Locate the cell with the specified text and output its [x, y] center coordinate. 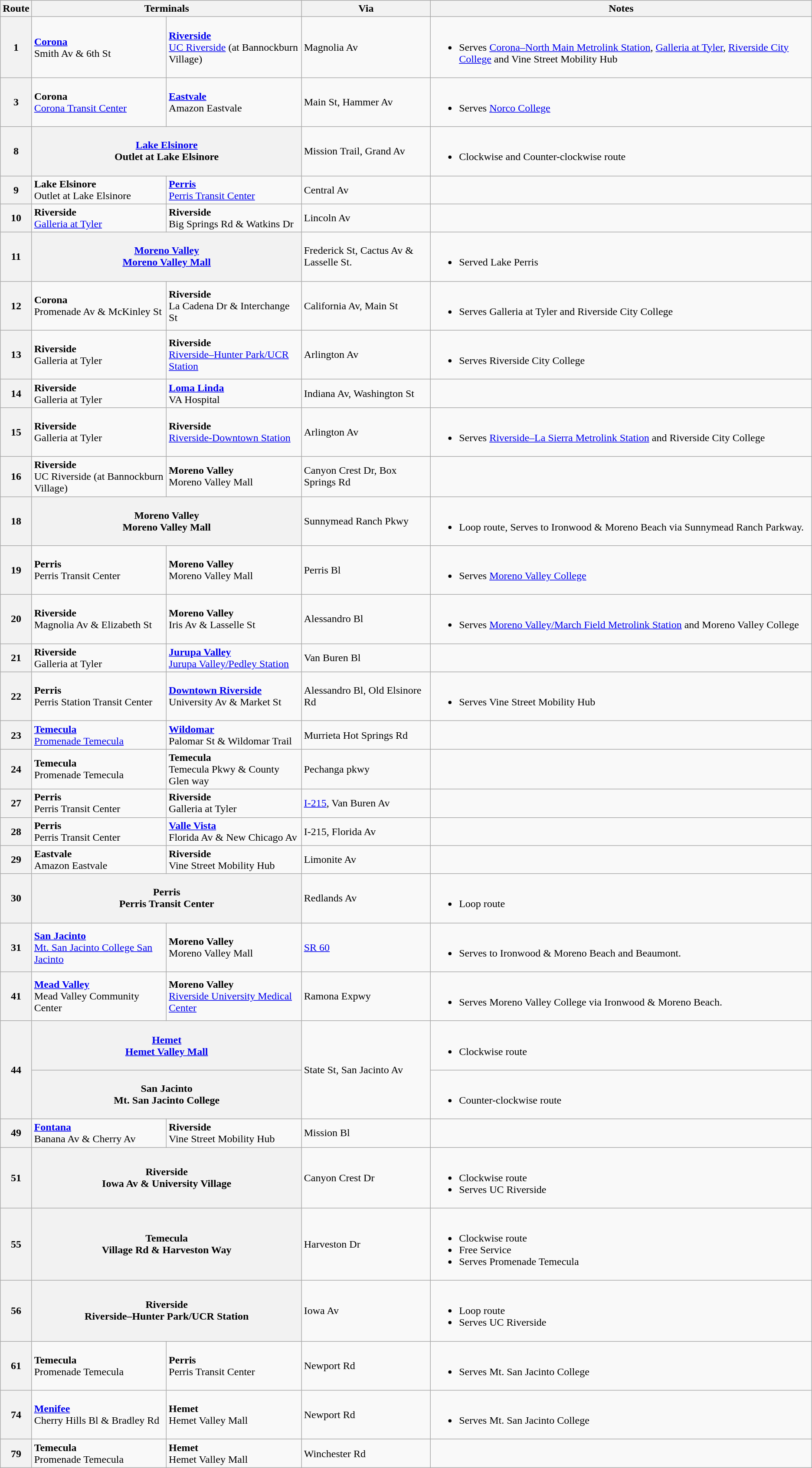
41 [16, 996]
20 [16, 619]
28 [16, 831]
29 [16, 860]
Serves Galleria at Tyler and Riverside City College [621, 305]
RiversideBig Springs Rd & Watkins Dr [234, 218]
Magnolia Av [366, 47]
Alessandro Bl [366, 619]
61 [16, 1366]
Serves Moreno Valley College via Ironwood & Moreno Beach. [621, 996]
TemeculaVillage Rd & Harveston Way [167, 1244]
9 [16, 190]
Main St, Hammer Av [366, 102]
8 [16, 151]
San JacintoMt. San Jacinto College San Jacinto [99, 947]
Frederick St, Cactus Av & Lasselle St. [366, 257]
Via [366, 9]
Sunnymead Ranch Pkwy [366, 521]
3 [16, 102]
RiversideMagnolia Av & Elizabeth St [99, 619]
Loop route, Serves to Ironwood & Moreno Beach via Sunnymead Ranch Parkway. [621, 521]
Clockwise route [621, 1045]
MenifeeCherry Hills Bl & Bradley Rd [99, 1415]
Redlands Av [366, 898]
I-215, Van Buren Av [366, 803]
State St, San Jacinto Av [366, 1070]
Loop route [621, 898]
27 [16, 803]
Canyon Crest Dr, Box Springs Rd [366, 476]
Ramona Expwy [366, 996]
Harveston Dr [366, 1244]
Winchester Rd [366, 1453]
Mead ValleyMead Valley Community Center [99, 996]
Alessandro Bl, Old Elsinore Rd [366, 697]
74 [16, 1415]
22 [16, 697]
PerrisPerris Station Transit Center [99, 697]
13 [16, 355]
44 [16, 1070]
Valle VistaFlorida Av & New Chicago Av [234, 831]
30 [16, 898]
Canyon Crest Dr [366, 1177]
Mission Bl [366, 1133]
CoronaSmith Av & 6th St [99, 47]
Serves Norco College [621, 102]
TemeculaTemecula Pkwy & County Glen way [234, 769]
Serves Moreno Valley College [621, 570]
Clockwise routeFree ServiceServes Promenade Temecula [621, 1244]
49 [16, 1133]
San JacintoMt. San Jacinto College [167, 1094]
RiversideRiverside-Downtown Station [234, 432]
Served Lake Perris [621, 257]
California Av, Main St [366, 305]
31 [16, 947]
14 [16, 393]
18 [16, 521]
24 [16, 769]
Notes [621, 9]
Moreno ValleyRiverside University Medical Center [234, 996]
Van Buren Bl [366, 658]
21 [16, 658]
51 [16, 1177]
Central Av [366, 190]
Serves Riverside City College [621, 355]
Loop routeServes UC Riverside [621, 1311]
I-215, Florida Av [366, 831]
16 [16, 476]
Lincoln Av [366, 218]
19 [16, 570]
RiversideIowa Av & University Village [167, 1177]
Limonite Av [366, 860]
Murrieta Hot Springs Rd [366, 735]
55 [16, 1244]
Downtown RiversideUniversity Av & Market St [234, 697]
Jurupa ValleyJurupa Valley/Pedley Station [234, 658]
1 [16, 47]
23 [16, 735]
Serves Vine Street Mobility Hub [621, 697]
Route [16, 9]
FontanaBanana Av & Cherry Av [99, 1133]
Mission Trail, Grand Av [366, 151]
Indiana Av, Washington St [366, 393]
Terminals [167, 9]
Pechanga pkwy [366, 769]
79 [16, 1453]
Clockwise routeServes UC Riverside [621, 1177]
12 [16, 305]
Counter-clockwise route [621, 1094]
Clockwise and Counter-clockwise route [621, 151]
SR 60 [366, 947]
Loma LindaVA Hospital [234, 393]
Moreno ValleyIris Av & Lasselle St [234, 619]
Serves Riverside–La Sierra Metrolink Station and Riverside City College [621, 432]
Iowa Av [366, 1311]
15 [16, 432]
11 [16, 257]
Perris Bl [366, 570]
CoronaCorona Transit Center [99, 102]
Serves to Ironwood & Moreno Beach and Beaumont. [621, 947]
Serves Corona–North Main Metrolink Station, Galleria at Tyler, Riverside City College and Vine Street Mobility Hub [621, 47]
CoronaPromenade Av & McKinley St [99, 305]
Serves Moreno Valley/March Field Metrolink Station and Moreno Valley College [621, 619]
10 [16, 218]
RiversideLa Cadena Dr & Interchange St [234, 305]
56 [16, 1311]
WildomarPalomar St & Wildomar Trail [234, 735]
